Return [x, y] of the center of cell containing provided text 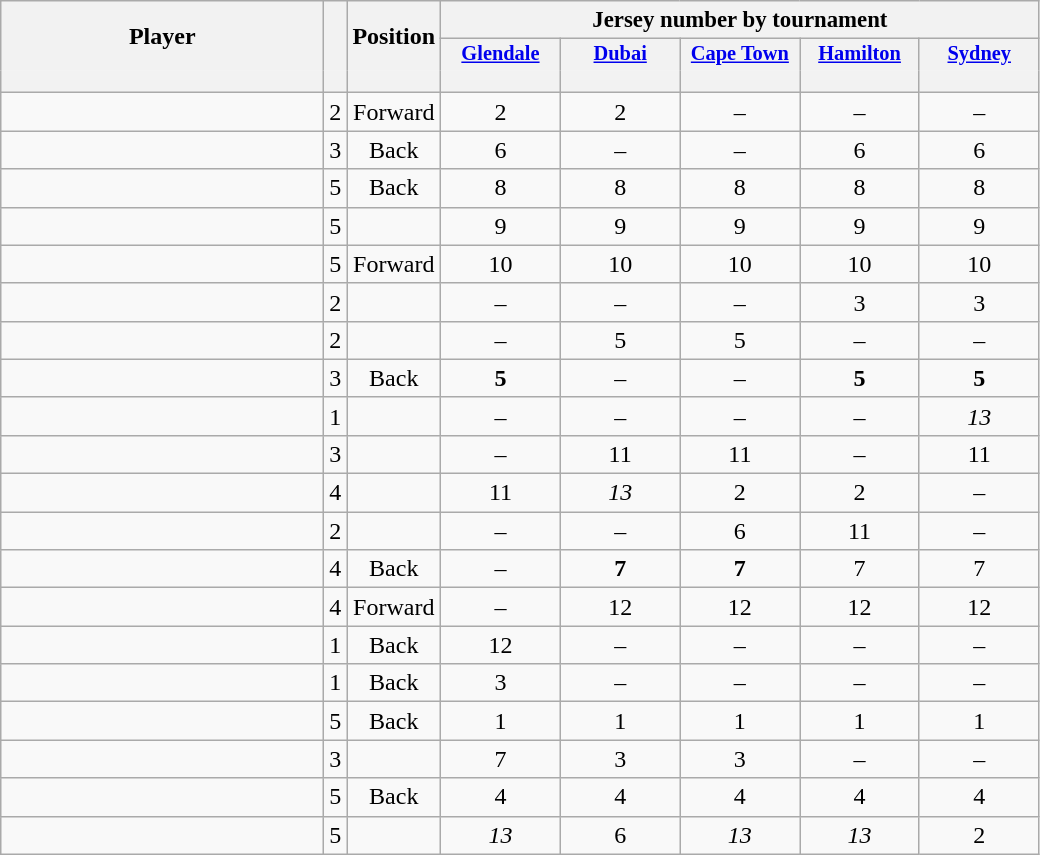
Cape Town [740, 54]
Dubai [620, 54]
Player [162, 36]
Sydney [979, 54]
Position [394, 36]
Hamilton [860, 54]
Jersey number by tournament [740, 20]
Glendale [501, 54]
